For the text-containing cell, return its midpoint in [x, y] coordinate format. 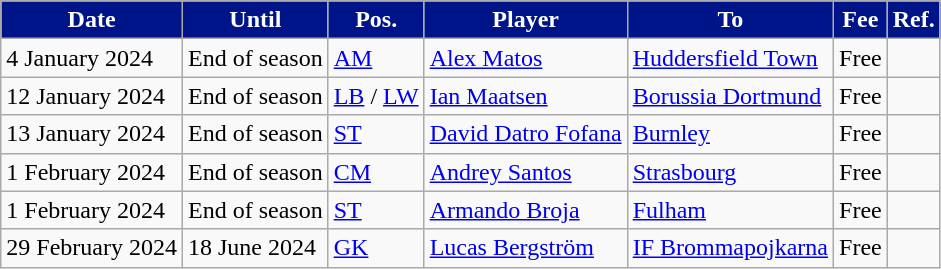
Until [255, 20]
13 January 2024 [92, 134]
David Datro Fofana [526, 134]
Burnley [730, 134]
4 January 2024 [92, 58]
Borussia Dortmund [730, 96]
Fulham [730, 210]
18 June 2024 [255, 248]
Strasbourg [730, 172]
12 January 2024 [92, 96]
Player [526, 20]
Andrey Santos [526, 172]
Alex Matos [526, 58]
29 February 2024 [92, 248]
Pos. [376, 20]
LB / LW [376, 96]
Ian Maatsen [526, 96]
Armando Broja [526, 210]
Fee [861, 20]
AM [376, 58]
Lucas Bergström [526, 248]
IF Brommapojkarna [730, 248]
To [730, 20]
Huddersfield Town [730, 58]
Date [92, 20]
CM [376, 172]
GK [376, 248]
Ref. [914, 20]
